Determine the (x, y) coordinate at the center of the cell enclosing the given text.  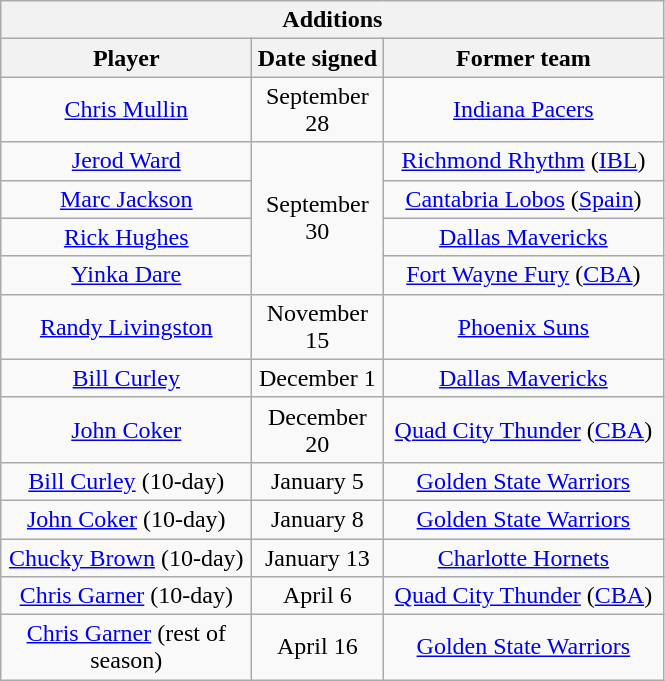
September 30 (318, 218)
Jerod Ward (126, 161)
Chris Mullin (126, 110)
John Coker (10-day) (126, 519)
Player (126, 58)
Randy Livingston (126, 326)
Additions (332, 20)
Cantabria Lobos (Spain) (524, 199)
April 16 (318, 648)
December 1 (318, 378)
Chris Garner (rest of season) (126, 648)
January 13 (318, 557)
April 6 (318, 596)
January 8 (318, 519)
Phoenix Suns (524, 326)
Richmond Rhythm (IBL) (524, 161)
Former team (524, 58)
Date signed (318, 58)
Rick Hughes (126, 237)
Bill Curley (10-day) (126, 481)
December 20 (318, 430)
Yinka Dare (126, 275)
November 15 (318, 326)
Marc Jackson (126, 199)
Charlotte Hornets (524, 557)
Fort Wayne Fury (CBA) (524, 275)
Bill Curley (126, 378)
September 28 (318, 110)
Chucky Brown (10-day) (126, 557)
Chris Garner (10-day) (126, 596)
John Coker (126, 430)
January 5 (318, 481)
Indiana Pacers (524, 110)
